Detect which cell encompasses the target text, then output its (x, y) center coordinate. 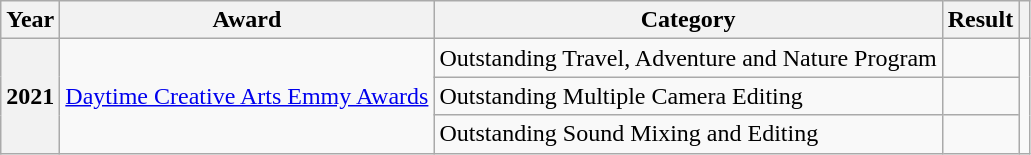
Award (247, 20)
Daytime Creative Arts Emmy Awards (247, 96)
2021 (30, 96)
Outstanding Sound Mixing and Editing (688, 134)
Year (30, 20)
Category (688, 20)
Outstanding Multiple Camera Editing (688, 96)
Result (980, 20)
Outstanding Travel, Adventure and Nature Program (688, 58)
